Search for the cell housing the specified text and yield its (X, Y) center coordinate. 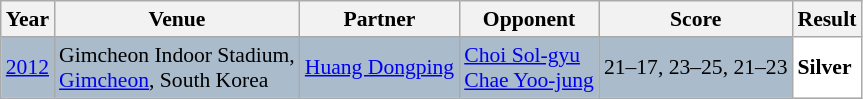
Result (826, 19)
2012 (28, 68)
Silver (826, 68)
Choi Sol-gyu Chae Yoo-jung (529, 68)
Gimcheon Indoor Stadium,Gimcheon, South Korea (177, 68)
Partner (380, 19)
Venue (177, 19)
Year (28, 19)
Score (696, 19)
21–17, 23–25, 21–23 (696, 68)
Opponent (529, 19)
Huang Dongping (380, 68)
